From the cell containing the given text, extract its center point as (X, Y) coordinate. 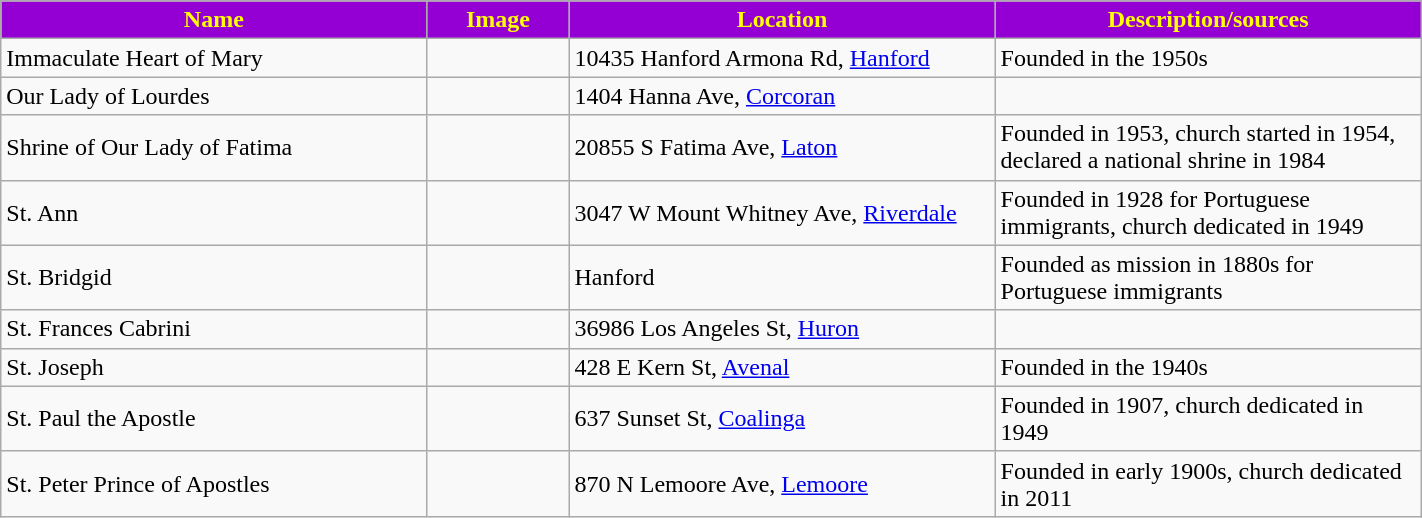
Name (214, 20)
Founded in early 1900s, church dedicated in 2011 (1208, 484)
Immaculate Heart of Mary (214, 58)
Founded in the 1950s (1208, 58)
St. Joseph (214, 367)
Image (498, 20)
1404 Hanna Ave, Corcoran (782, 96)
Founded as mission in 1880s for Portuguese immigrants (1208, 278)
Shrine of Our Lady of Fatima (214, 148)
36986 Los Angeles St, Huron (782, 329)
Location (782, 20)
St. Frances Cabrini (214, 329)
Hanford (782, 278)
20855 S Fatima Ave, Laton (782, 148)
10435 Hanford Armona Rd, Hanford (782, 58)
Founded in the 1940s (1208, 367)
3047 W Mount Whitney Ave, Riverdale (782, 212)
428 E Kern St, Avenal (782, 367)
St. Ann (214, 212)
Our Lady of Lourdes (214, 96)
Description/sources (1208, 20)
St. Peter Prince of Apostles (214, 484)
870 N Lemoore Ave, Lemoore (782, 484)
St. Bridgid (214, 278)
Founded in 1953, church started in 1954, declared a national shrine in 1984 (1208, 148)
Founded in 1907, church dedicated in 1949 (1208, 418)
637 Sunset St, Coalinga (782, 418)
St. Paul the Apostle (214, 418)
Founded in 1928 for Portuguese immigrants, church dedicated in 1949 (1208, 212)
